Pinpoint the cell where the given text exists, returning its [X, Y] midpoint coordinate. 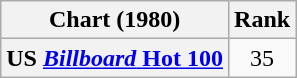
US Billboard Hot 100 [115, 58]
35 [262, 58]
Chart (1980) [115, 20]
Rank [262, 20]
